Return the [X, Y] coordinate for the center point of the cell that contains the specified text.  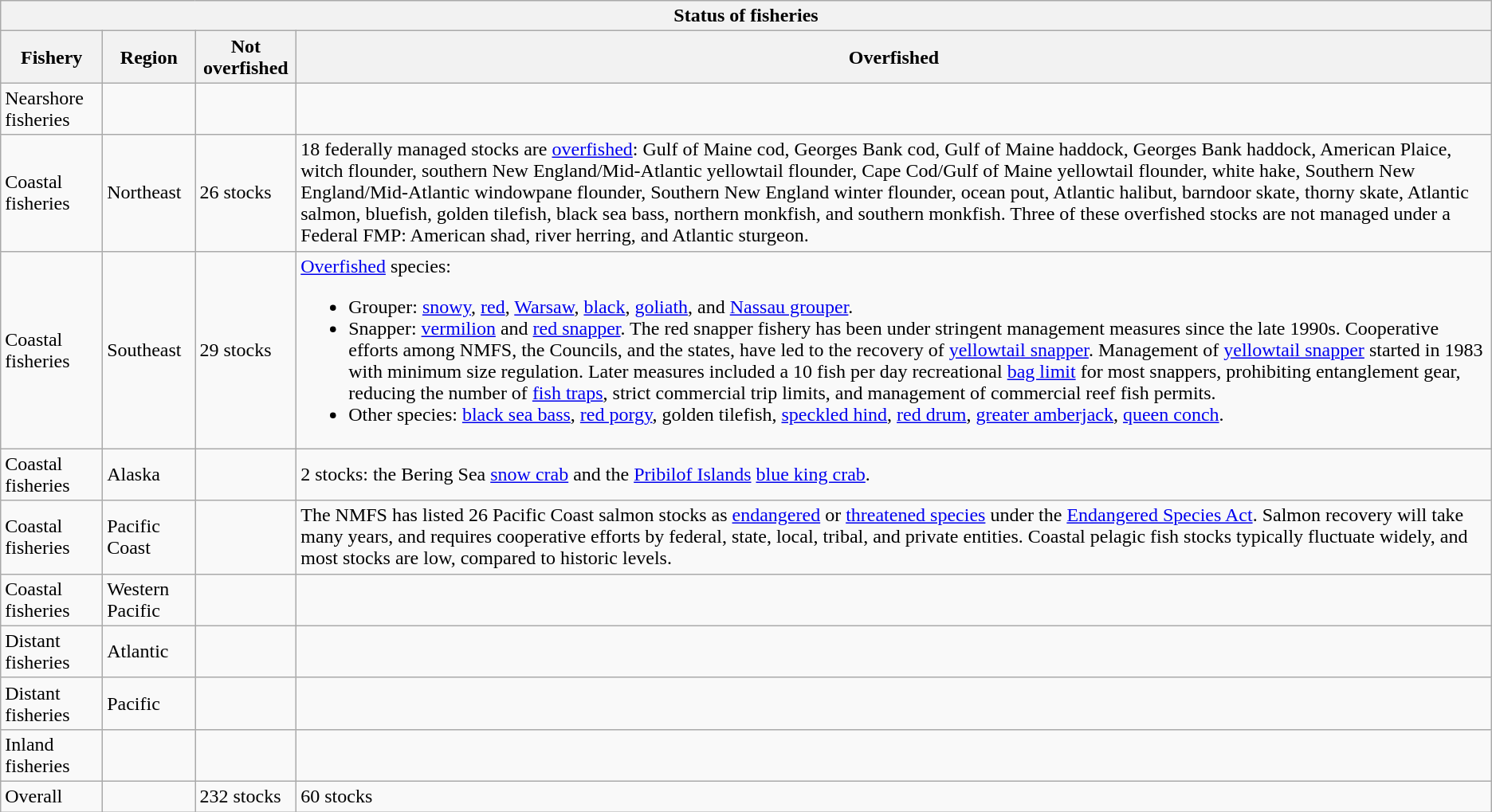
Alaska [149, 475]
Western Pacific [149, 599]
Pacific [149, 703]
Region [149, 57]
Pacific Coast [149, 537]
Southeast [149, 350]
29 stocks [245, 350]
Inland fisheries [52, 755]
Nearshore fisheries [52, 108]
Overall [52, 796]
2 stocks: the Bering Sea snow crab and the Pribilof Islands blue king crab. [894, 475]
Northeast [149, 193]
Atlantic [149, 652]
Not overfished [245, 57]
26 stocks [245, 193]
Status of fisheries [746, 16]
Fishery [52, 57]
Overfished [894, 57]
232 stocks [245, 796]
60 stocks [894, 796]
